Provide the [X, Y] coordinate of the cell's center where the given text is located.  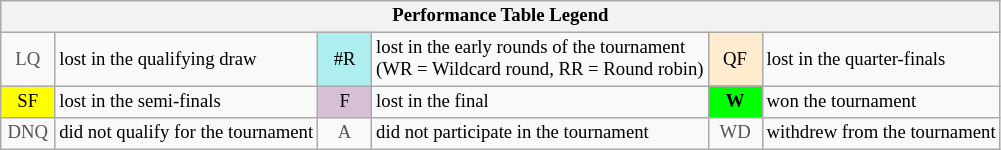
QF [735, 60]
did not qualify for the tournament [186, 134]
lost in the qualifying draw [186, 60]
withdrew from the tournament [881, 134]
lost in the quarter-finals [881, 60]
Performance Table Legend [500, 16]
W [735, 102]
WD [735, 134]
DNQ [28, 134]
lost in the early rounds of the tournament(WR = Wildcard round, RR = Round robin) [540, 60]
A [345, 134]
lost in the semi-finals [186, 102]
did not participate in the tournament [540, 134]
F [345, 102]
#R [345, 60]
lost in the final [540, 102]
won the tournament [881, 102]
SF [28, 102]
LQ [28, 60]
